Detect which cell encompasses the target text, then output its [X, Y] center coordinate. 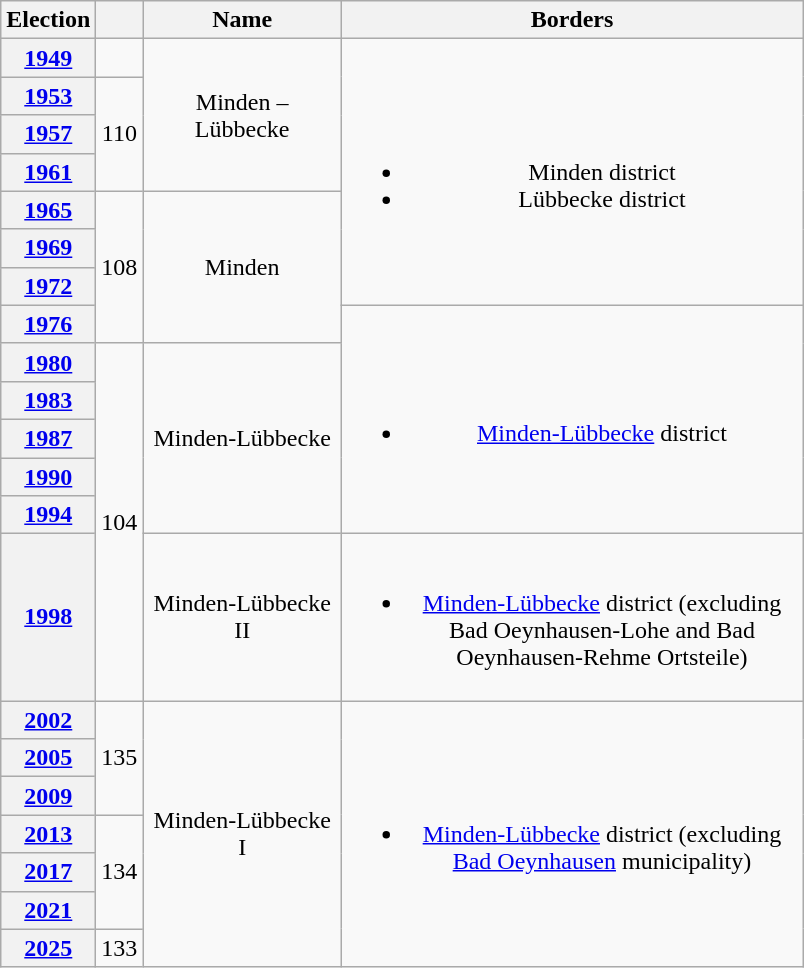
1990 [48, 477]
2009 [48, 796]
1961 [48, 172]
110 [120, 134]
Minden [242, 267]
1994 [48, 515]
1949 [48, 58]
1953 [48, 96]
2005 [48, 758]
1957 [48, 134]
1965 [48, 210]
Minden – Lübbecke [242, 115]
2025 [48, 948]
Minden districtLübbecke district [572, 172]
2013 [48, 834]
Minden-Lübbecke district [572, 419]
Minden-Lübbecke I [242, 834]
2021 [48, 910]
104 [120, 522]
134 [120, 872]
2017 [48, 872]
1998 [48, 618]
1972 [48, 286]
1969 [48, 248]
Borders [572, 20]
Election [48, 20]
Minden-Lübbecke II [242, 618]
1980 [48, 362]
2002 [48, 720]
1983 [48, 400]
Minden-Lübbecke [242, 438]
Name [242, 20]
133 [120, 948]
Minden-Lübbecke district (excluding Bad Oeynhausen-Lohe and Bad Oeynhausen-Rehme Ortsteile) [572, 618]
1987 [48, 438]
1976 [48, 324]
Minden-Lübbecke district (excluding Bad Oeynhausen municipality) [572, 834]
135 [120, 758]
108 [120, 267]
